From the cell containing the given text, extract its center point as [x, y] coordinate. 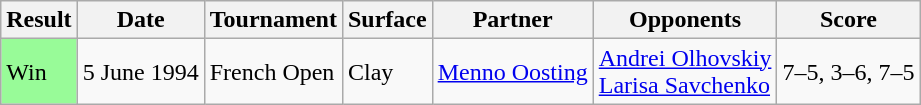
5 June 1994 [140, 72]
Result [39, 20]
Opponents [685, 20]
Surface [387, 20]
French Open [273, 72]
Tournament [273, 20]
Score [848, 20]
Menno Oosting [512, 72]
Date [140, 20]
7–5, 3–6, 7–5 [848, 72]
Clay [387, 72]
Andrei Olhovskiy Larisa Savchenko [685, 72]
Partner [512, 20]
Win [39, 72]
